Detect which cell encompasses the target text, then output its [x, y] center coordinate. 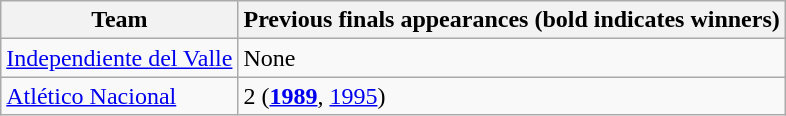
Team [120, 20]
Independiente del Valle [120, 58]
Previous finals appearances (bold indicates winners) [512, 20]
2 (1989, 1995) [512, 96]
Atlético Nacional [120, 96]
None [512, 58]
